Find where the given text appears and provide that cell's center as [X, Y] coordinate. 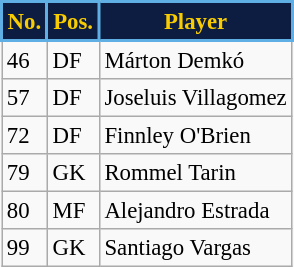
Rommel Tarin [196, 173]
Player [196, 22]
80 [25, 211]
MF [73, 211]
72 [25, 136]
No. [25, 22]
Finnley O'Brien [196, 136]
46 [25, 60]
Márton Demkó [196, 60]
Pos. [73, 22]
79 [25, 173]
57 [25, 98]
GK [73, 173]
Joseluis Villagomez [196, 98]
Alejandro Estrada [196, 211]
